Return [X, Y] of the center of cell containing provided text 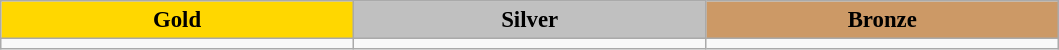
Gold [178, 20]
Bronze [882, 20]
Silver [530, 20]
